Return [x, y] of the center of cell containing provided text 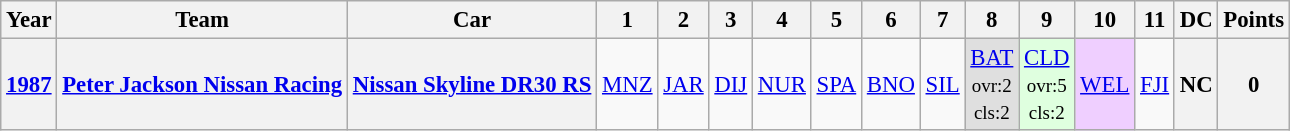
NUR [782, 85]
MNZ [628, 85]
Team [202, 20]
Car [472, 20]
NC [1196, 85]
JAR [684, 85]
FJI [1155, 85]
1987 [29, 85]
9 [1047, 20]
CLDovr:5cls:2 [1047, 85]
BNO [892, 85]
5 [836, 20]
10 [1105, 20]
11 [1155, 20]
6 [892, 20]
SIL [942, 85]
WEL [1105, 85]
4 [782, 20]
DIJ [731, 85]
0 [1254, 85]
Nissan Skyline DR30 RS [472, 85]
3 [731, 20]
BATovr:2cls:2 [992, 85]
DC [1196, 20]
Peter Jackson Nissan Racing [202, 85]
7 [942, 20]
SPA [836, 85]
1 [628, 20]
2 [684, 20]
Points [1254, 20]
8 [992, 20]
Year [29, 20]
